Locate the cell with the specified text and output its (x, y) center coordinate. 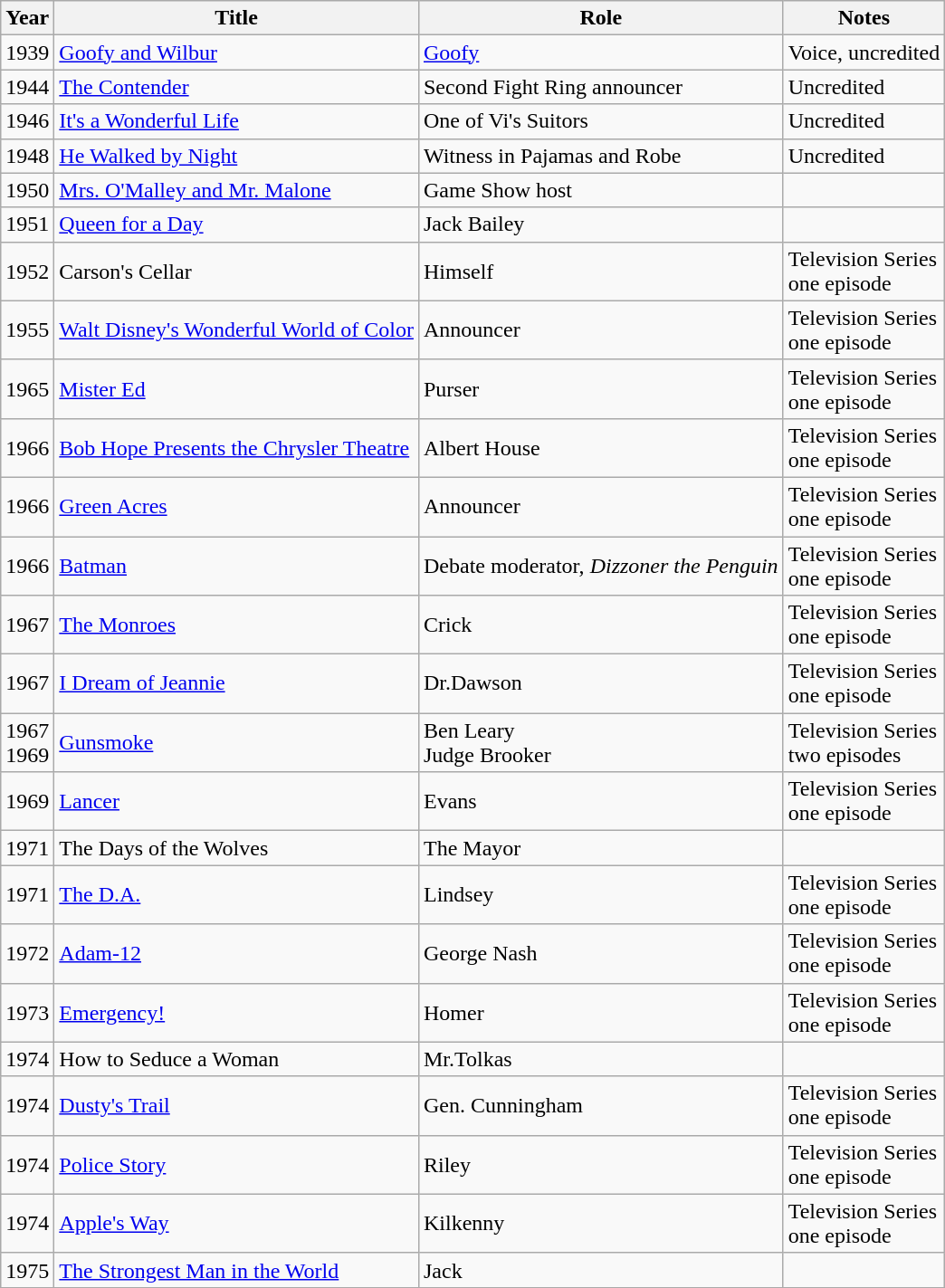
Riley (601, 1164)
Kilkenny (601, 1224)
Mr.Tolkas (601, 1059)
Dr.Dawson (601, 684)
Police Story (237, 1164)
Apple's Way (237, 1224)
1950 (27, 190)
Voice, uncredited (864, 52)
The Mayor (601, 848)
Evans (601, 802)
1952 (27, 272)
Emergency! (237, 1012)
Purser (601, 389)
19671969 (27, 742)
Lindsey (601, 894)
Bob Hope Presents the Chrysler Theatre (237, 447)
George Nash (601, 954)
1973 (27, 1012)
1946 (27, 121)
He Walked by Night (237, 156)
Television Seriestwo episodes (864, 742)
Green Acres (237, 507)
Role (601, 18)
Year (27, 18)
Himself (601, 272)
The D.A. (237, 894)
Homer (601, 1012)
1972 (27, 954)
The Monroes (237, 625)
Carson's Cellar (237, 272)
Albert House (601, 447)
Adam-12 (237, 954)
1969 (27, 802)
Jack Bailey (601, 224)
Mister Ed (237, 389)
Goofy (601, 52)
The Days of the Wolves (237, 848)
1965 (27, 389)
Title (237, 18)
Batman (237, 565)
It's a Wonderful Life (237, 121)
Gunsmoke (237, 742)
1951 (27, 224)
Game Show host (601, 190)
1939 (27, 52)
Walt Disney's Wonderful World of Color (237, 329)
1944 (27, 87)
Ben LearyJudge Brooker (601, 742)
Goofy and Wilbur (237, 52)
Jack (601, 1270)
Dusty's Trail (237, 1106)
Witness in Pajamas and Robe (601, 156)
The Strongest Man in the World (237, 1270)
Second Fight Ring announcer (601, 87)
The Contender (237, 87)
1975 (27, 1270)
Lancer (237, 802)
How to Seduce a Woman (237, 1059)
Debate moderator, Dizzoner the Penguin (601, 565)
1955 (27, 329)
One of Vi's Suitors (601, 121)
Mrs. O'Malley and Mr. Malone (237, 190)
Queen for a Day (237, 224)
Gen. Cunningham (601, 1106)
1948 (27, 156)
Notes (864, 18)
Crick (601, 625)
I Dream of Jeannie (237, 684)
